Locate the cell with the specified text and output its [X, Y] center coordinate. 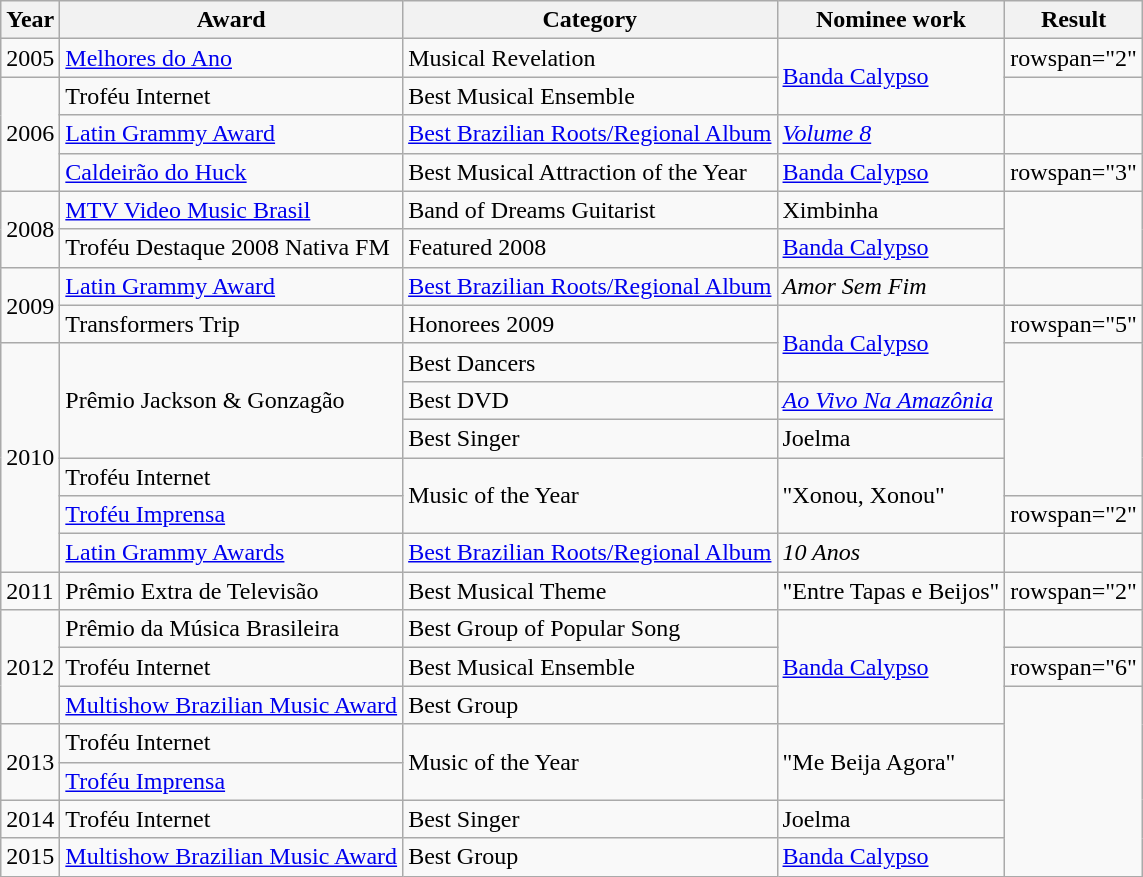
2005 [30, 58]
Best Group of Popular Song [590, 629]
2013 [30, 762]
2008 [30, 229]
2009 [30, 305]
Prêmio Extra de Televisão [232, 591]
Best DVD [590, 400]
Result [1074, 20]
Caldeirão do Huck [232, 172]
Best Musical Theme [590, 591]
2014 [30, 819]
MTV Video Music Brasil [232, 210]
rowspan="5" [1074, 324]
Amor Sem Fim [891, 286]
rowspan="6" [1074, 667]
Ao Vivo Na Amazônia [891, 400]
Transformers Trip [232, 324]
"Me Beija Agora" [891, 762]
2006 [30, 134]
10 Anos [891, 553]
Band of Dreams Guitarist [590, 210]
"Xonou, Xonou" [891, 496]
"Entre Tapas e Beijos" [891, 591]
2011 [30, 591]
Musical Revelation [590, 58]
Ximbinha [891, 210]
Troféu Destaque 2008 Nativa FM [232, 248]
Latin Grammy Awards [232, 553]
Best Musical Attraction of the Year [590, 172]
Featured 2008 [590, 248]
2010 [30, 457]
Prêmio da Música Brasileira [232, 629]
rowspan="3" [1074, 172]
2012 [30, 667]
Award [232, 20]
Year [30, 20]
Best Dancers [590, 362]
Nominee work [891, 20]
Honorees 2009 [590, 324]
Prêmio Jackson & Gonzagão [232, 400]
Category [590, 20]
Melhores do Ano [232, 58]
Volume 8 [891, 134]
2015 [30, 857]
